Output the [X, Y] coordinate of the center of the cell containing the given text.  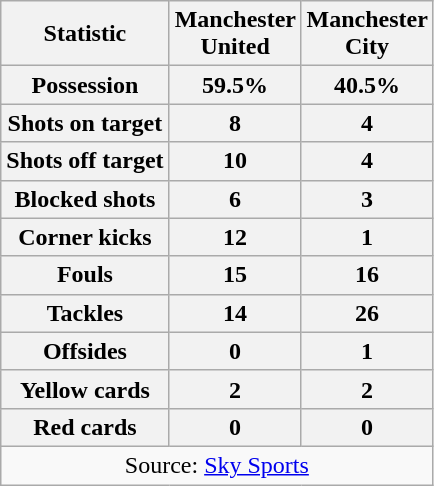
3 [367, 199]
16 [367, 275]
14 [235, 313]
Tackles [85, 313]
Blocked shots [85, 199]
Shots on target [85, 123]
Manchester City [367, 34]
26 [367, 313]
40.5% [367, 85]
15 [235, 275]
Shots off target [85, 161]
Yellow cards [85, 389]
12 [235, 237]
Offsides [85, 351]
Source: Sky Sports [217, 465]
Red cards [85, 427]
8 [235, 123]
Statistic [85, 34]
Possession [85, 85]
59.5% [235, 85]
Corner kicks [85, 237]
10 [235, 161]
6 [235, 199]
Manchester United [235, 34]
Fouls [85, 275]
